Output the [x, y] coordinate of the center of the cell containing the given text.  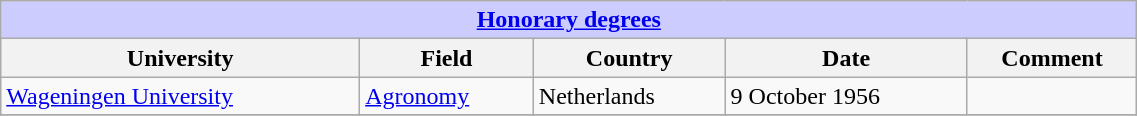
Date [846, 58]
Comment [1052, 58]
Honorary degrees [569, 20]
Country [629, 58]
University [180, 58]
Netherlands [629, 96]
Agronomy [447, 96]
Wageningen University [180, 96]
9 October 1956 [846, 96]
Field [447, 58]
